Return [x, y] of the center of cell containing provided text 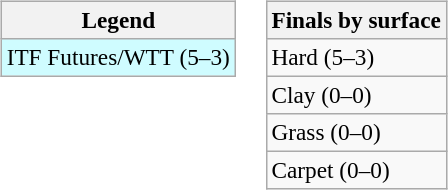
Legend [118, 20]
Hard (5–3) [356, 57]
Clay (0–0) [356, 95]
Grass (0–0) [356, 133]
Carpet (0–0) [356, 171]
ITF Futures/WTT (5–3) [118, 57]
Finals by surface [356, 20]
